Identify which cell holds the provided text, then report its [X, Y] central coordinate. 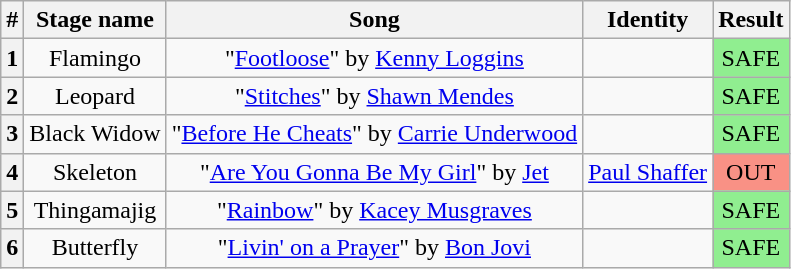
Black Widow [95, 134]
"Livin' on a Prayer" by Bon Jovi [374, 248]
6 [12, 248]
OUT [751, 172]
2 [12, 96]
Result [751, 20]
"Before He Cheats" by Carrie Underwood [374, 134]
5 [12, 210]
1 [12, 58]
Leopard [95, 96]
Thingamajig [95, 210]
# [12, 20]
Song [374, 20]
"Stitches" by Shawn Mendes [374, 96]
Flamingo [95, 58]
"Footloose" by Kenny Loggins [374, 58]
Identity [648, 20]
Paul Shaffer [648, 172]
"Are You Gonna Be My Girl" by Jet [374, 172]
Stage name [95, 20]
4 [12, 172]
Skeleton [95, 172]
"Rainbow" by Kacey Musgraves [374, 210]
3 [12, 134]
Butterfly [95, 248]
